Scan for the cell matching the given text and deliver its (X, Y) coordinate at center. 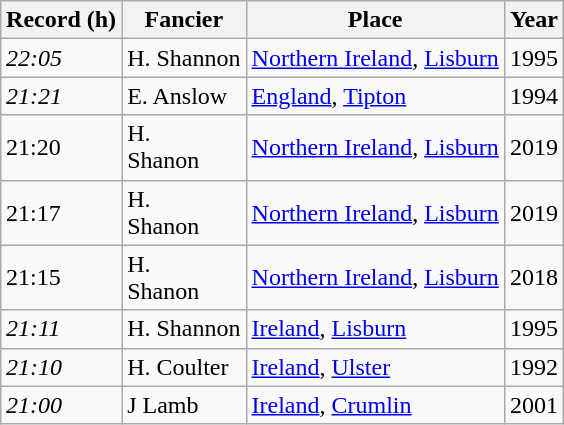
Ireland, Crumlin (375, 405)
E. Anslow (184, 96)
Year (534, 20)
21:15 (62, 278)
21:11 (62, 329)
2001 (534, 405)
21:20 (62, 148)
Place (375, 20)
22:05 (62, 58)
1992 (534, 367)
Record (h) (62, 20)
Ireland, Lisburn (375, 329)
1994 (534, 96)
21:17 (62, 212)
Ireland, Ulster (375, 367)
21:10 (62, 367)
Fancier (184, 20)
2018 (534, 278)
England, Tipton (375, 96)
21:00 (62, 405)
21:21 (62, 96)
J Lamb (184, 405)
H. Coulter (184, 367)
